Pinpoint the cell where the given text exists, returning its (x, y) midpoint coordinate. 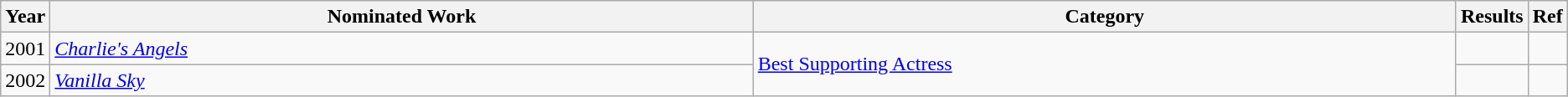
Ref (1548, 17)
Charlie's Angels (402, 48)
Year (25, 17)
2001 (25, 48)
Results (1492, 17)
Category (1104, 17)
Vanilla Sky (402, 80)
Nominated Work (402, 17)
Best Supporting Actress (1104, 64)
2002 (25, 80)
